For the text-containing cell, return its midpoint in (X, Y) coordinate format. 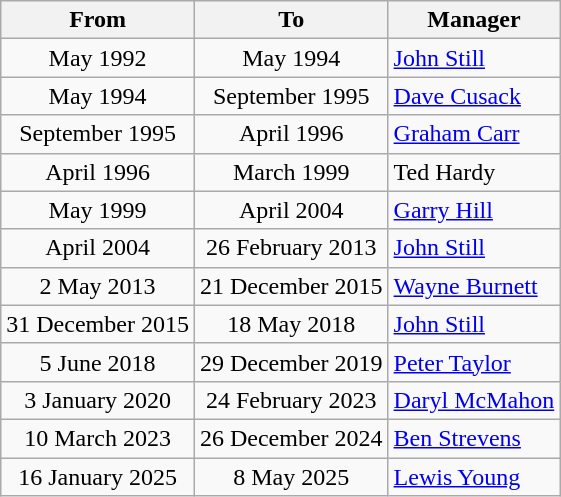
Manager (474, 20)
5 June 2018 (98, 362)
16 January 2025 (98, 477)
Daryl McMahon (474, 400)
Peter Taylor (474, 362)
May 1992 (98, 58)
From (98, 20)
3 January 2020 (98, 400)
26 December 2024 (291, 438)
To (291, 20)
8 May 2025 (291, 477)
March 1999 (291, 172)
Dave Cusack (474, 96)
Lewis Young (474, 477)
Ben Strevens (474, 438)
Garry Hill (474, 210)
2 May 2013 (98, 286)
24 February 2023 (291, 400)
18 May 2018 (291, 324)
26 February 2013 (291, 248)
21 December 2015 (291, 286)
May 1999 (98, 210)
Ted Hardy (474, 172)
31 December 2015 (98, 324)
Wayne Burnett (474, 286)
Graham Carr (474, 134)
29 December 2019 (291, 362)
10 March 2023 (98, 438)
